Determine the (x, y) coordinate at the center of the cell enclosing the given text.  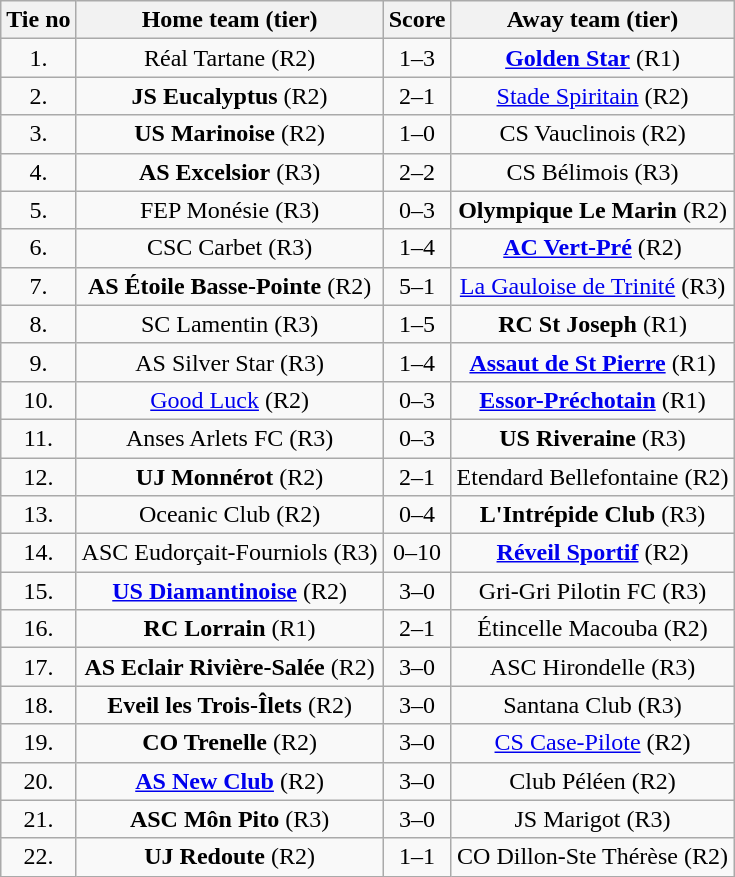
Gri-Gri Pilotin FC (R3) (592, 591)
AC Vert-Pré (R2) (592, 248)
US Marinoise (R2) (230, 134)
RC Lorrain (R1) (230, 629)
14. (38, 553)
CS Bélimois (R3) (592, 172)
UJ Monnérot (R2) (230, 477)
Tie no (38, 20)
AS New Club (R2) (230, 781)
JS Eucalyptus (R2) (230, 96)
4. (38, 172)
7. (38, 286)
8. (38, 324)
12. (38, 477)
CSC Carbet (R3) (230, 248)
Home team (tier) (230, 20)
5. (38, 210)
AS Eclair Rivière-Salée (R2) (230, 667)
11. (38, 438)
L'Intrépide Club (R3) (592, 515)
Stade Spiritain (R2) (592, 96)
15. (38, 591)
Santana Club (R3) (592, 705)
AS Silver Star (R3) (230, 362)
FEP Monésie (R3) (230, 210)
ASC Môn Pito (R3) (230, 819)
1–3 (417, 58)
Olympique Le Marin (R2) (592, 210)
CO Trenelle (R2) (230, 743)
19. (38, 743)
9. (38, 362)
1–5 (417, 324)
21. (38, 819)
Golden Star (R1) (592, 58)
Étincelle Macouba (R2) (592, 629)
18. (38, 705)
RC St Joseph (R1) (592, 324)
Essor-Préchotain (R1) (592, 400)
Club Péléen (R2) (592, 781)
SC Lamentin (R3) (230, 324)
1–1 (417, 857)
Réveil Sportif (R2) (592, 553)
Réal Tartane (R2) (230, 58)
ASC Eudorçait-Fourniols (R3) (230, 553)
UJ Redoute (R2) (230, 857)
Assaut de St Pierre (R1) (592, 362)
3. (38, 134)
0–4 (417, 515)
16. (38, 629)
13. (38, 515)
1. (38, 58)
Score (417, 20)
17. (38, 667)
2. (38, 96)
Away team (tier) (592, 20)
JS Marigot (R3) (592, 819)
1–0 (417, 134)
Good Luck (R2) (230, 400)
La Gauloise de Trinité (R3) (592, 286)
Anses Arlets FC (R3) (230, 438)
20. (38, 781)
6. (38, 248)
10. (38, 400)
CO Dillon-Ste Thérèse (R2) (592, 857)
Eveil les Trois-Îlets (R2) (230, 705)
ASC Hirondelle (R3) (592, 667)
0–10 (417, 553)
AS Excelsior (R3) (230, 172)
US Diamantinoise (R2) (230, 591)
CS Case-Pilote (R2) (592, 743)
Oceanic Club (R2) (230, 515)
2–2 (417, 172)
Etendard Bellefontaine (R2) (592, 477)
US Riveraine (R3) (592, 438)
22. (38, 857)
5–1 (417, 286)
AS Étoile Basse-Pointe (R2) (230, 286)
CS Vauclinois (R2) (592, 134)
